Return (X, Y) of the center of cell containing provided text 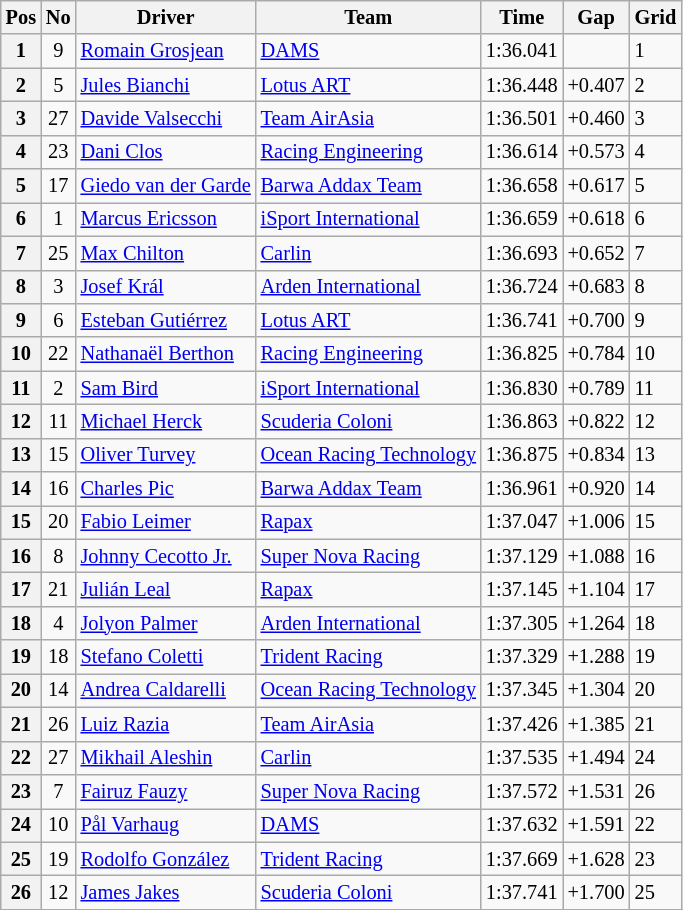
1:36.741 (522, 320)
Johnny Cecotto Jr. (166, 556)
1:36.448 (522, 85)
1:37.535 (522, 758)
Sam Bird (166, 388)
1:37.047 (522, 522)
Pos (21, 17)
1:37.669 (522, 859)
+1.104 (596, 589)
+1.088 (596, 556)
1:37.129 (522, 556)
+0.700 (596, 320)
No (58, 17)
Josef Král (166, 287)
James Jakes (166, 892)
1:37.572 (522, 791)
Esteban Gutiérrez (166, 320)
1:36.659 (522, 219)
Driver (166, 17)
+1.531 (596, 791)
+1.700 (596, 892)
Michael Herck (166, 421)
Fabio Leimer (166, 522)
Andrea Caldarelli (166, 690)
1:36.830 (522, 388)
Pål Varhaug (166, 825)
+1.494 (596, 758)
+1.304 (596, 690)
+0.407 (596, 85)
Oliver Turvey (166, 455)
1:37.426 (522, 724)
Charles Pic (166, 489)
Stefano Coletti (166, 657)
+1.628 (596, 859)
1:36.658 (522, 186)
+0.920 (596, 489)
+0.683 (596, 287)
1:37.632 (522, 825)
+1.591 (596, 825)
Julián Leal (166, 589)
Giedo van der Garde (166, 186)
Grid (656, 17)
Marcus Ericsson (166, 219)
+0.617 (596, 186)
+1.264 (596, 623)
1:36.041 (522, 51)
1:36.961 (522, 489)
1:37.741 (522, 892)
Team (368, 17)
1:36.614 (522, 152)
Fairuz Fauzy (166, 791)
+0.822 (596, 421)
1:36.875 (522, 455)
1:37.329 (522, 657)
1:37.345 (522, 690)
Gap (596, 17)
Time (522, 17)
+1.385 (596, 724)
1:36.693 (522, 253)
Max Chilton (166, 253)
Davide Valsecchi (166, 118)
Nathanaël Berthon (166, 354)
Luiz Razia (166, 724)
+0.618 (596, 219)
+0.652 (596, 253)
1:36.501 (522, 118)
1:36.724 (522, 287)
Mikhail Aleshin (166, 758)
Romain Grosjean (166, 51)
+1.288 (596, 657)
+0.460 (596, 118)
1:37.145 (522, 589)
+0.789 (596, 388)
+0.784 (596, 354)
+0.573 (596, 152)
1:36.825 (522, 354)
Jules Bianchi (166, 85)
1:36.863 (522, 421)
1:37.305 (522, 623)
Rodolfo González (166, 859)
+1.006 (596, 522)
Jolyon Palmer (166, 623)
+0.834 (596, 455)
Dani Clos (166, 152)
